Identify which cell holds the provided text, then report its [X, Y] central coordinate. 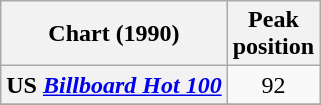
92 [273, 85]
Chart (1990) [114, 34]
US Billboard Hot 100 [114, 85]
Peakposition [273, 34]
